From the cell containing the given text, extract its center point as (x, y) coordinate. 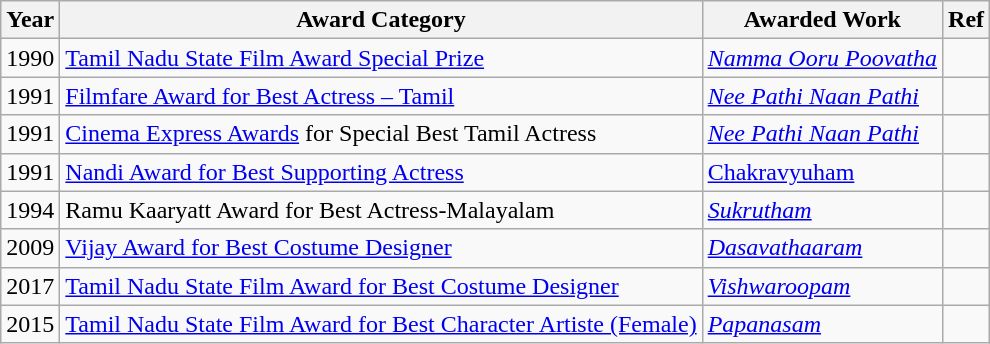
Cinema Express Awards for Special Best Tamil Actress (381, 134)
Tamil Nadu State Film Award for Best Character Artiste (Female) (381, 324)
Ramu Kaaryatt Award for Best Actress-Malayalam (381, 210)
Year (30, 20)
Vishwaroopam (822, 286)
Papanasam (822, 324)
Ref (966, 20)
1990 (30, 58)
Sukrutham (822, 210)
Nandi Award for Best Supporting Actress (381, 172)
Tamil Nadu State Film Award Special Prize (381, 58)
1994 (30, 210)
2017 (30, 286)
Namma Ooru Poovatha (822, 58)
2009 (30, 248)
2015 (30, 324)
Chakravyuham (822, 172)
Tamil Nadu State Film Award for Best Costume Designer (381, 286)
Vijay Award for Best Costume Designer (381, 248)
Awarded Work (822, 20)
Filmfare Award for Best Actress – Tamil (381, 96)
Award Category (381, 20)
Dasavathaaram (822, 248)
